Return the [X, Y] coordinate for the center point of the cell that contains the specified text.  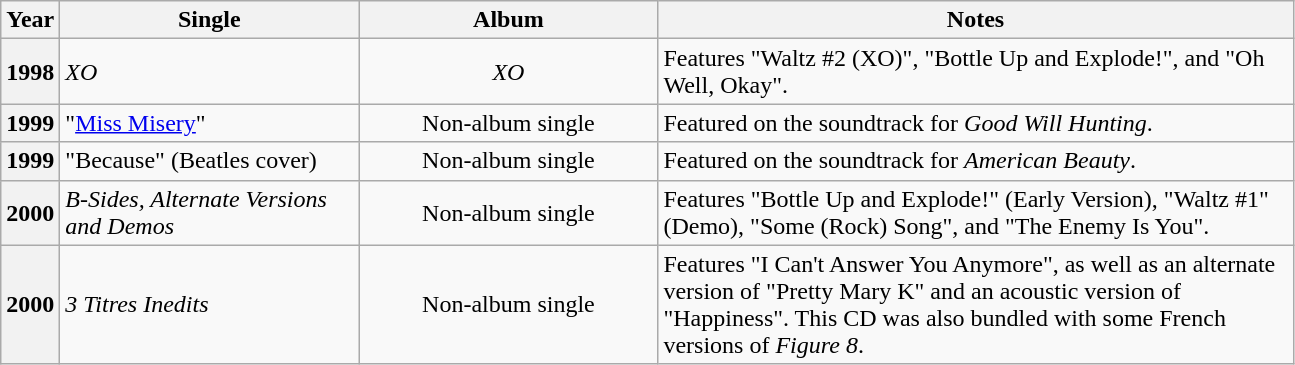
B-Sides, Alternate Versions and Demos [210, 212]
Year [30, 20]
Featured on the soundtrack for Good Will Hunting. [976, 123]
"Because" (Beatles cover) [210, 161]
Single [210, 20]
Notes [976, 20]
Featured on the soundtrack for American Beauty. [976, 161]
Album [508, 20]
"Miss Misery" [210, 123]
Features "Bottle Up and Explode!" (Early Version), "Waltz #1" (Demo), "Some (Rock) Song", and "The Enemy Is You". [976, 212]
1998 [30, 72]
3 Titres Inedits [210, 304]
Features "Waltz #2 (XO)", "Bottle Up and Explode!", and "Oh Well, Okay". [976, 72]
